Extract the (X, Y) coordinate from the center of the cell holding the provided text.  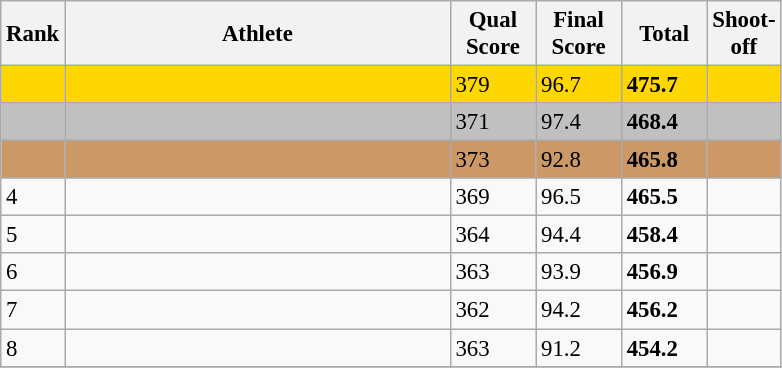
475.7 (664, 85)
465.8 (664, 160)
91.2 (579, 348)
Total (664, 34)
468.4 (664, 122)
465.5 (664, 197)
Qual Score (493, 34)
456.2 (664, 310)
Rank (33, 34)
96.5 (579, 197)
369 (493, 197)
371 (493, 122)
362 (493, 310)
93.9 (579, 273)
456.9 (664, 273)
94.4 (579, 235)
364 (493, 235)
5 (33, 235)
4 (33, 197)
Athlete (258, 34)
96.7 (579, 85)
7 (33, 310)
8 (33, 348)
Final Score (579, 34)
Shoot-off (744, 34)
379 (493, 85)
373 (493, 160)
94.2 (579, 310)
454.2 (664, 348)
92.8 (579, 160)
6 (33, 273)
97.4 (579, 122)
458.4 (664, 235)
